Scan for the cell matching the given text and deliver its (x, y) coordinate at center. 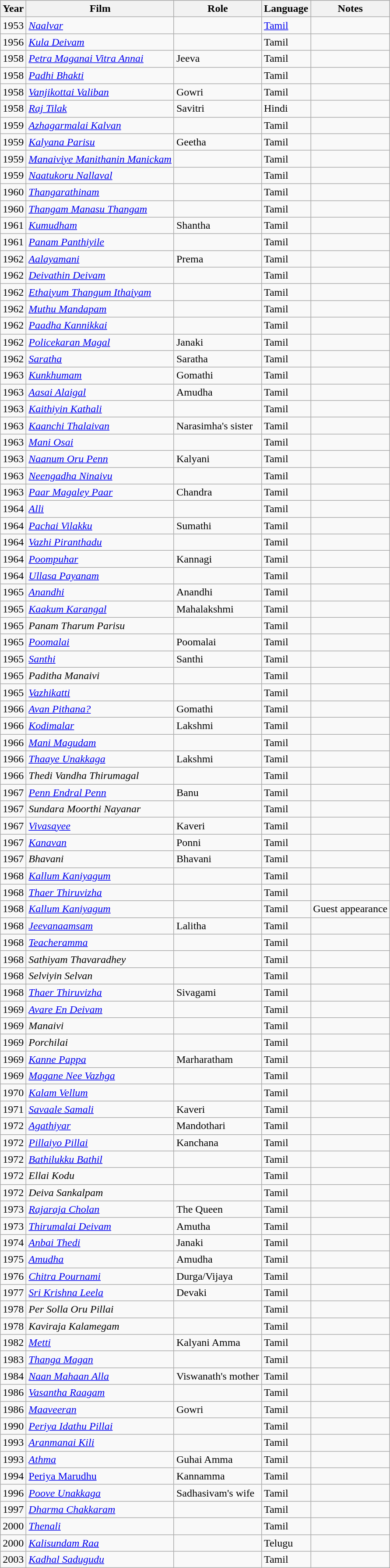
Per Solla Oru Pillai (100, 1310)
Vasantha Raagam (100, 1393)
Petra Maganai Vitra Annai (100, 59)
Naatukoru Nallaval (100, 175)
Kula Deivam (100, 42)
Kumudham (100, 226)
Maaveeran (100, 1409)
Chandra (218, 492)
Selviyin Selvan (100, 976)
Pillaiyo Pillai (100, 1143)
1977 (13, 1293)
Savaale Samali (100, 1109)
Poompuhar (100, 559)
Thangam Manasu Thangam (100, 209)
Kaithiyin Kathali (100, 409)
Teacheramma (100, 942)
1983 (13, 1359)
Panam Panthiyile (100, 242)
1984 (13, 1376)
Sivagami (218, 992)
Kanchana (218, 1143)
Language (286, 9)
Poove Unakkaga (100, 1493)
1976 (13, 1276)
Naan Mahaan Alla (100, 1376)
Thedi Vandha Thirumagal (100, 776)
Thaaye Unakkaga (100, 759)
Magane Nee Vazhga (100, 1076)
Avan Pithana? (100, 709)
1982 (13, 1343)
Kanavan (100, 842)
Azhagarmalai Kalvan (100, 125)
Mani Osai (100, 442)
Dharma Chakkaram (100, 1509)
Paditha Manaivi (100, 676)
Narasimha's sister (218, 425)
Porchilai (100, 1043)
Policekaran Magal (100, 342)
Naanum Oru Penn (100, 459)
Mahalakshmi (218, 609)
Role (218, 9)
Kalyana Parisu (100, 142)
Vazhikatti (100, 692)
Savitri (218, 109)
Kunkhumam (100, 375)
Geetha (218, 142)
Marharatham (218, 1059)
1997 (13, 1509)
Paar Magaley Paar (100, 492)
Mandothari (218, 1126)
Vazhi Piranthadu (100, 542)
Chitra Pournami (100, 1276)
Sathiyam Thavaradhey (100, 959)
Lalitha (218, 926)
Amutha (218, 1226)
Guhai Amma (218, 1459)
Thirumalai Deivam (100, 1226)
Kalisundam Raa (100, 1543)
Prema (218, 259)
1956 (13, 42)
Sundara Moorthi Nayanar (100, 809)
1996 (13, 1493)
Kadhal Sadugudu (100, 1560)
Notes (350, 9)
Deiva Sankalpam (100, 1193)
Penn Endral Penn (100, 793)
Manaiviye Manithanin Manickam (100, 159)
Kaakum Karangal (100, 609)
Thenali (100, 1526)
Mani Magudam (100, 743)
Aranmanai Kili (100, 1443)
Alli (100, 509)
Athma (100, 1459)
Ethaiyum Thangum Ithaiyam (100, 292)
Guest appearance (350, 909)
Metti (100, 1343)
Agathiyar (100, 1126)
1953 (13, 25)
Naalvar (100, 25)
Periya Idathu Pillai (100, 1426)
Sri Krishna Leela (100, 1293)
Banu (218, 793)
Kannamma (218, 1476)
Rajaraja Cholan (100, 1209)
1970 (13, 1093)
1971 (13, 1109)
Jeevanaamsam (100, 926)
Ellai Kodu (100, 1176)
Panam Tharum Parisu (100, 626)
Muthu Mandapam (100, 309)
2003 (13, 1560)
Durga/Vijaya (218, 1276)
1975 (13, 1259)
Raj Tilak (100, 109)
Kalam Vellum (100, 1093)
Ullasa Payanam (100, 576)
1994 (13, 1476)
Aasai Alaigal (100, 392)
Viswanath's mother (218, 1376)
Jeeva (218, 59)
Hindi (286, 109)
Pachai Vilakku (100, 526)
Periya Marudhu (100, 1476)
Thanga Magan (100, 1359)
Manaivi (100, 1026)
Thangarathinam (100, 192)
Kalyani (218, 459)
Kaviraja Kalamegam (100, 1326)
Kalyani Amma (218, 1343)
Film (100, 9)
1974 (13, 1242)
Padhi Bhakti (100, 75)
Aalayamani (100, 259)
Bathilukku Bathil (100, 1159)
The Queen (218, 1209)
Ponni (218, 842)
Anbai Thedi (100, 1242)
Sumathi (218, 526)
Sadhasivam's wife (218, 1493)
Kaanchi Thalaivan (100, 425)
Kodimalar (100, 726)
Deivathin Deivam (100, 276)
Vivasayee (100, 826)
Shantha (218, 226)
Avare En Deivam (100, 1009)
Neengadha Ninaivu (100, 475)
1990 (13, 1426)
Devaki (218, 1293)
Telugu (286, 1543)
Paadha Kannikkai (100, 326)
Kannagi (218, 559)
Kanne Pappa (100, 1059)
Year (13, 9)
Vanjikottai Valiban (100, 92)
